Return the [X, Y] coordinate for the center point of the cell that contains the specified text.  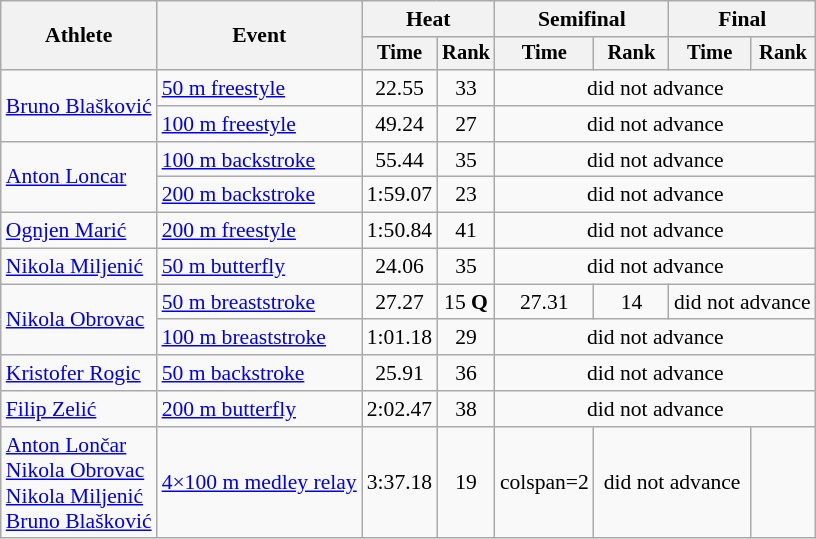
27 [466, 124]
Filip Zelić [79, 409]
50 m freestyle [260, 88]
27.27 [400, 302]
Bruno Blašković [79, 106]
19 [466, 483]
50 m breaststroke [260, 302]
Heat [428, 19]
23 [466, 195]
1:59.07 [400, 195]
Ognjen Marić [79, 231]
27.31 [544, 302]
14 [632, 302]
24.06 [400, 267]
38 [466, 409]
Nikola Obrovac [79, 320]
25.91 [400, 373]
colspan=2 [544, 483]
36 [466, 373]
22.55 [400, 88]
49.24 [400, 124]
15 Q [466, 302]
41 [466, 231]
4×100 m medley relay [260, 483]
100 m backstroke [260, 160]
200 m backstroke [260, 195]
50 m backstroke [260, 373]
Athlete [79, 36]
100 m freestyle [260, 124]
Kristofer Rogic [79, 373]
55.44 [400, 160]
1:50.84 [400, 231]
2:02.47 [400, 409]
33 [466, 88]
29 [466, 338]
Semifinal [582, 19]
50 m butterfly [260, 267]
200 m freestyle [260, 231]
100 m breaststroke [260, 338]
Anton Loncar [79, 178]
3:37.18 [400, 483]
200 m butterfly [260, 409]
Anton LončarNikola ObrovacNikola MiljenićBruno Blašković [79, 483]
Nikola Miljenić [79, 267]
1:01.18 [400, 338]
Event [260, 36]
Final [742, 19]
